For the text-containing cell, return its midpoint in (X, Y) coordinate format. 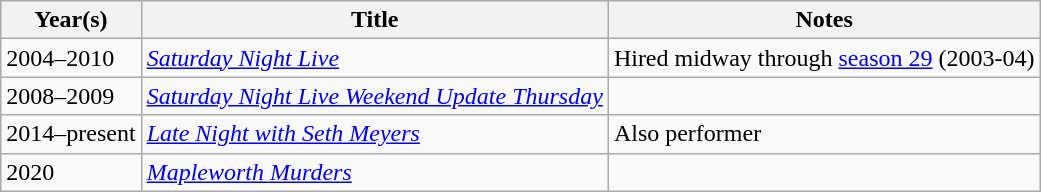
Late Night with Seth Meyers (374, 134)
Also performer (824, 134)
Mapleworth Murders (374, 172)
2020 (71, 172)
Hired midway through season 29 (2003-04) (824, 58)
Year(s) (71, 20)
Notes (824, 20)
Saturday Night Live (374, 58)
Saturday Night Live Weekend Update Thursday (374, 96)
2004–2010 (71, 58)
2014–present (71, 134)
2008–2009 (71, 96)
Title (374, 20)
